Determine the [x, y] coordinate at the center of the cell enclosing the given text.  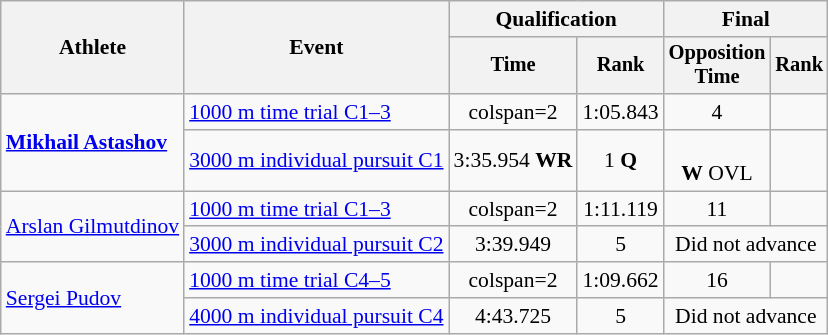
4 [718, 112]
Sergei Pudov [92, 298]
1:05.843 [620, 112]
1:11.119 [620, 209]
1000 m time trial C4–5 [316, 280]
16 [718, 280]
4:43.725 [514, 316]
OppositionTime [718, 66]
Time [514, 66]
Qualification [556, 19]
1 Q [620, 160]
W OVL [718, 160]
Event [316, 48]
3000 m individual pursuit C2 [316, 245]
3000 m individual pursuit C1 [316, 160]
Mikhail Astashov [92, 142]
1:09.662 [620, 280]
4000 m individual pursuit C4 [316, 316]
Athlete [92, 48]
3:39.949 [514, 245]
3:35.954 WR [514, 160]
11 [718, 209]
Arslan Gilmutdinov [92, 226]
Final [746, 19]
